Scan for the cell matching the given text and deliver its [X, Y] coordinate at center. 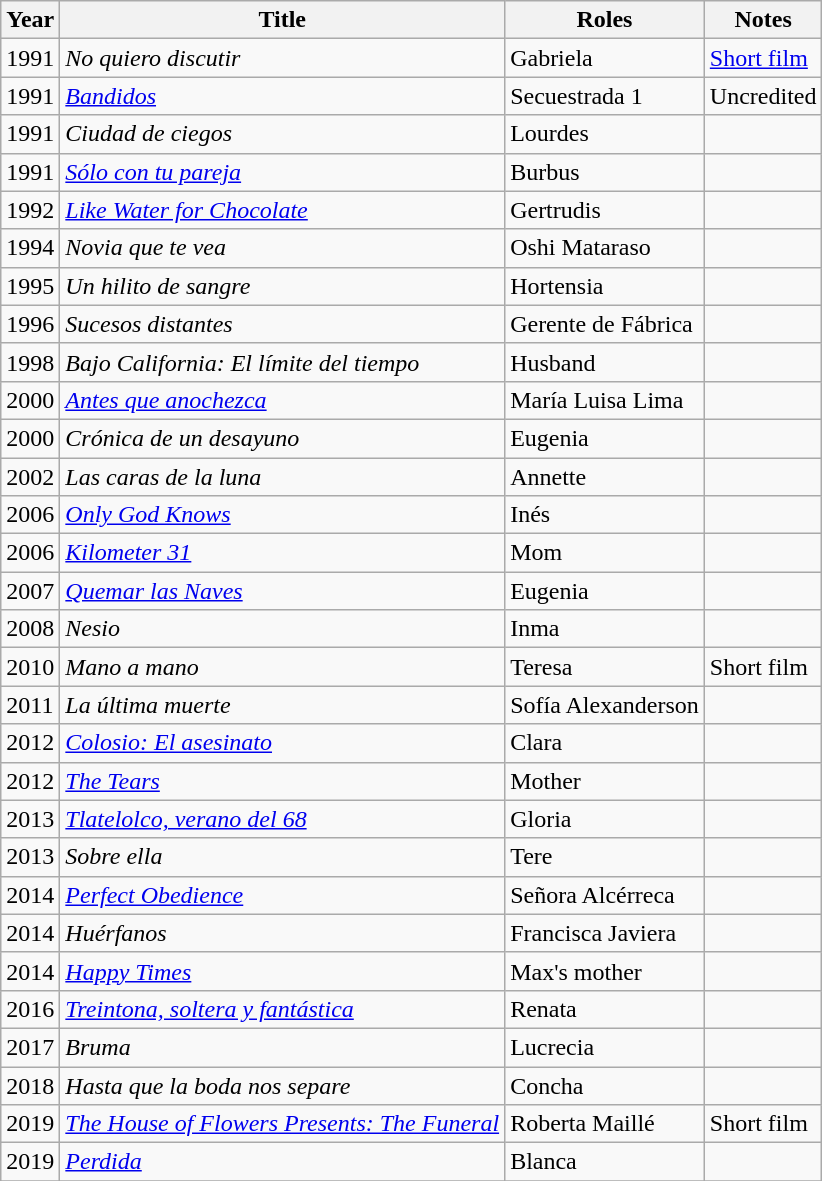
Year [30, 20]
1998 [30, 362]
1996 [30, 324]
Bajo California: El límite del tiempo [282, 362]
Bandidos [282, 96]
2008 [30, 629]
Uncredited [763, 96]
Mom [605, 553]
Treintona, soltera y fantástica [282, 1009]
Burbus [605, 172]
Kilometer 31 [282, 553]
2010 [30, 667]
Perdida [282, 1162]
Lourdes [605, 134]
Las caras de la luna [282, 477]
Huérfanos [282, 933]
Nesio [282, 629]
Mother [605, 781]
Inma [605, 629]
Sucesos distantes [282, 324]
Only God Knows [282, 515]
Roberta Maillé [605, 1124]
Perfect Obedience [282, 895]
María Luisa Lima [605, 400]
1994 [30, 248]
2007 [30, 591]
Señora Alcérreca [605, 895]
Hortensia [605, 286]
2011 [30, 705]
Lucrecia [605, 1047]
2016 [30, 1009]
Novia que te vea [282, 248]
Colosio: El asesinato [282, 743]
Concha [605, 1085]
Secuestrada 1 [605, 96]
2017 [30, 1047]
Clara [605, 743]
Max's mother [605, 971]
Antes que anochezca [282, 400]
Inés [605, 515]
Notes [763, 20]
La última muerte [282, 705]
Sobre ella [282, 857]
Gloria [605, 819]
1992 [30, 210]
Gerente de Fábrica [605, 324]
2002 [30, 477]
Hasta que la boda nos separe [282, 1085]
Un hilito de sangre [282, 286]
Blanca [605, 1162]
Mano a mano [282, 667]
Gabriela [605, 58]
Title [282, 20]
Tlatelolco, verano del 68 [282, 819]
Ciudad de ciegos [282, 134]
Gertrudis [605, 210]
Sofía Alexanderson [605, 705]
Bruma [282, 1047]
The House of Flowers Presents: The Funeral [282, 1124]
Teresa [605, 667]
2018 [30, 1085]
Oshi Mataraso [605, 248]
The Tears [282, 781]
Francisca Javiera [605, 933]
Annette [605, 477]
Quemar las Naves [282, 591]
1995 [30, 286]
Crónica de un desayuno [282, 438]
Sólo con tu pareja [282, 172]
Renata [605, 1009]
Happy Times [282, 971]
Husband [605, 362]
Roles [605, 20]
Like Water for Chocolate [282, 210]
No quiero discutir [282, 58]
Tere [605, 857]
